Provide the (x, y) coordinate of the cell's center where the given text is located.  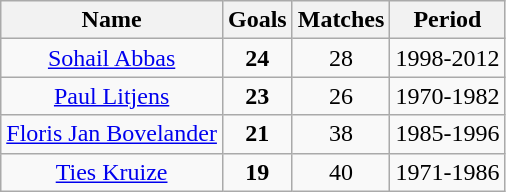
40 (341, 172)
Ties Kruize (112, 172)
21 (257, 134)
26 (341, 96)
Sohail Abbas (112, 58)
1970-1982 (448, 96)
1998-2012 (448, 58)
1971-1986 (448, 172)
1985-1996 (448, 134)
Floris Jan Bovelander (112, 134)
Period (448, 20)
24 (257, 58)
Goals (257, 20)
Matches (341, 20)
Name (112, 20)
Paul Litjens (112, 96)
19 (257, 172)
38 (341, 134)
28 (341, 58)
23 (257, 96)
